Pinpoint the cell where the given text exists, returning its (x, y) midpoint coordinate. 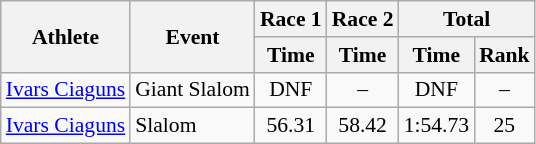
Slalom (192, 126)
58.42 (363, 126)
Rank (504, 55)
Giant Slalom (192, 90)
Athlete (66, 36)
25 (504, 126)
Race 1 (291, 19)
56.31 (291, 126)
Race 2 (363, 19)
Total (467, 19)
Event (192, 36)
1:54.73 (436, 126)
